Pinpoint the cell where the given text exists, returning its (X, Y) midpoint coordinate. 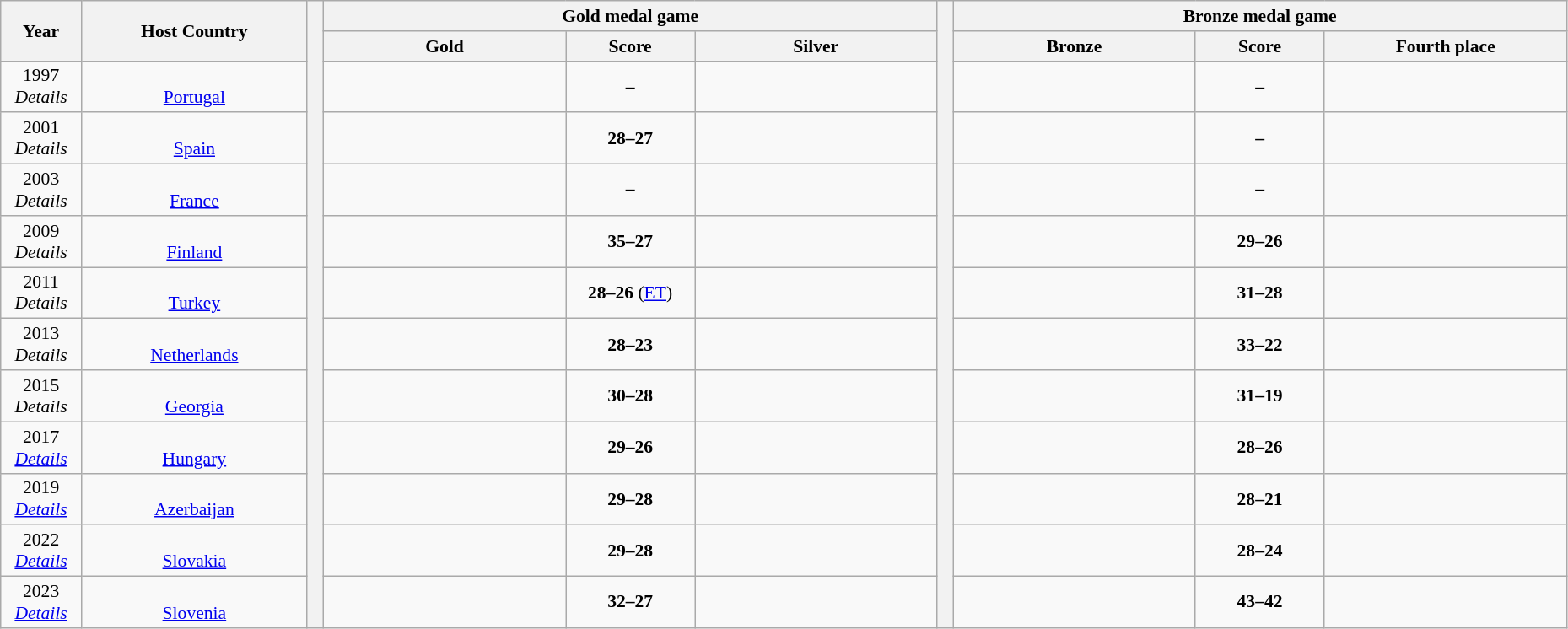
31–19 (1260, 396)
Netherlands (194, 344)
2015 Details (41, 396)
1997 Details (41, 86)
2022Details (41, 551)
Year (41, 30)
Host Country (194, 30)
2017 Details (41, 447)
Hungary (194, 447)
2009 Details (41, 241)
2023Details (41, 602)
Bronze medal game (1260, 16)
28–26 (1260, 447)
28–24 (1260, 551)
2019 Details (41, 499)
Azerbaijan (194, 499)
28–21 (1260, 499)
30–28 (631, 396)
Portugal (194, 86)
2001 Details (41, 138)
2011 Details (41, 293)
35–27 (631, 241)
Slovakia (194, 551)
Bronze (1075, 46)
Georgia (194, 396)
Finland (194, 241)
Gold (444, 46)
Fourth place (1446, 46)
Silver (816, 46)
Turkey (194, 293)
31–28 (1260, 293)
Gold medal game (629, 16)
2003 Details (41, 191)
28–26 (ET) (631, 293)
33–22 (1260, 344)
2013 Details (41, 344)
32–27 (631, 602)
28–23 (631, 344)
Slovenia (194, 602)
Spain (194, 138)
France (194, 191)
43–42 (1260, 602)
28–27 (631, 138)
